Pinpoint the cell where the given text exists, returning its (X, Y) midpoint coordinate. 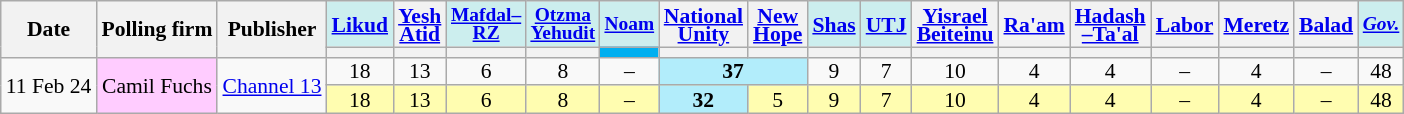
NewHope (778, 24)
Channel 13 (272, 85)
Gov. (1381, 24)
Camil Fuchs (156, 85)
Hadash–Ta'al (1110, 24)
NationalUnity (704, 24)
OtzmaYehudit (563, 24)
Noam (630, 24)
UTJ (886, 24)
Labor (1185, 24)
11 Feb 24 (49, 85)
32 (704, 100)
Publisher (272, 29)
37 (734, 71)
Shas (834, 24)
5 (778, 100)
Ra'am (1034, 24)
Polling firm (156, 29)
Balad (1326, 24)
YisraelBeiteinu (956, 24)
Mafdal–RZ (486, 24)
Meretz (1256, 24)
Likud (360, 24)
Date (49, 29)
YeshAtid (420, 24)
